Pinpoint the cell where the given text exists, returning its (X, Y) midpoint coordinate. 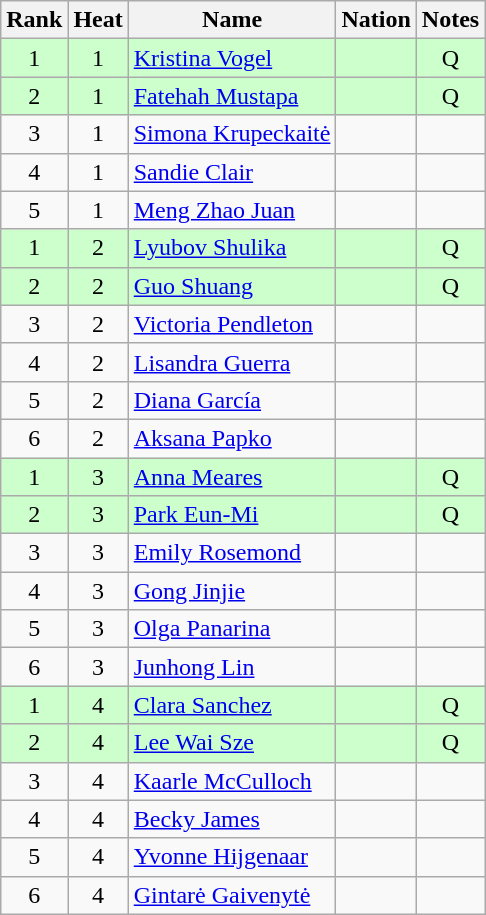
Guo Shuang (232, 286)
Rank (34, 20)
Notes (450, 20)
Meng Zhao Juan (232, 210)
Nation (376, 20)
Park Eun-Mi (232, 515)
Sandie Clair (232, 172)
Olga Panarina (232, 629)
Becky James (232, 819)
Simona Krupeckaitė (232, 134)
Diana García (232, 400)
Aksana Papko (232, 438)
Kristina Vogel (232, 58)
Emily Rosemond (232, 553)
Lee Wai Sze (232, 743)
Lyubov Shulika (232, 248)
Yvonne Hijgenaar (232, 857)
Clara Sanchez (232, 705)
Anna Meares (232, 477)
Fatehah Mustapa (232, 96)
Lisandra Guerra (232, 362)
Name (232, 20)
Victoria Pendleton (232, 324)
Kaarle McCulloch (232, 781)
Junhong Lin (232, 667)
Heat (98, 20)
Gong Jinjie (232, 591)
Gintarė Gaivenytė (232, 895)
